For the text-containing cell, return its midpoint in (x, y) coordinate format. 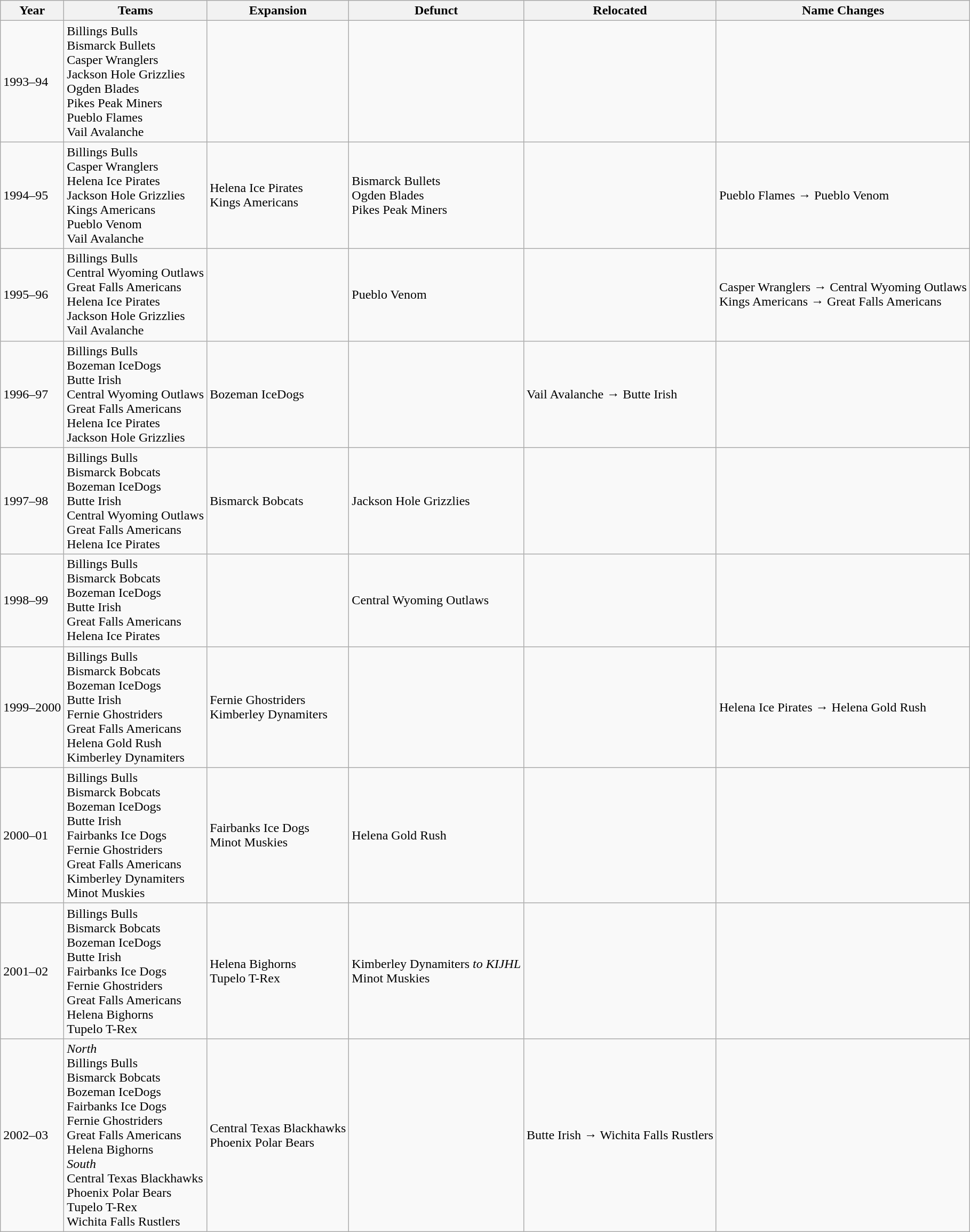
1995–96 (32, 294)
2002–03 (32, 1135)
Year (32, 11)
Name Changes (843, 11)
Teams (136, 11)
Billings Bulls Central Wyoming Outlaws Great Falls Americans Helena Ice Pirates Jackson Hole Grizzlies Vail Avalanche (136, 294)
2000–01 (32, 835)
1993–94 (32, 81)
Vail Avalanche → Butte Irish (620, 394)
Central Wyoming Outlaws (436, 601)
1999–2000 (32, 707)
Jackson Hole Grizzlies (436, 501)
Bozeman IceDogs (278, 394)
Fairbanks Ice Dogs Minot Muskies (278, 835)
Billings Bulls Bismarck Bullets Casper Wranglers Jackson Hole Grizzlies Ogden Blades Pikes Peak Miners Pueblo Flames Vail Avalanche (136, 81)
1994–95 (32, 195)
1997–98 (32, 501)
Billings Bulls Bismarck Bobcats Bozeman IceDogs Butte Irish Fernie Ghostriders Great Falls Americans Helena Gold Rush Kimberley Dynamiters (136, 707)
Bismarck Bullets Ogden Blades Pikes Peak Miners (436, 195)
Casper Wranglers → Central Wyoming Outlaws Kings Americans → Great Falls Americans (843, 294)
Kimberley Dynamiters to KIJHL Minot Muskies (436, 971)
Helena Gold Rush (436, 835)
Expansion (278, 11)
1996–97 (32, 394)
Butte Irish → Wichita Falls Rustlers (620, 1135)
Pueblo Flames → Pueblo Venom (843, 195)
Billings Bulls Bismarck Bobcats Bozeman IceDogs Butte Irish Fairbanks Ice Dogs Fernie Ghostriders Great Falls Americans Helena Bighorns Tupelo T-Rex (136, 971)
Bismarck Bobcats (278, 501)
Central Texas Blackhawks Phoenix Polar Bears (278, 1135)
Helena Ice Pirates → Helena Gold Rush (843, 707)
Pueblo Venom (436, 294)
1998–99 (32, 601)
Defunct (436, 11)
2001–02 (32, 971)
Billings Bulls Bozeman IceDogs Butte Irish Central Wyoming Outlaws Great Falls Americans Helena Ice Pirates Jackson Hole Grizzlies (136, 394)
Billings Bulls Casper Wranglers Helena Ice Pirates Jackson Hole Grizzlies Kings Americans Pueblo Venom Vail Avalanche (136, 195)
Helena Bighorns Tupelo T-Rex (278, 971)
Fernie Ghostriders Kimberley Dynamiters (278, 707)
Relocated (620, 11)
Billings Bulls Bismarck Bobcats Bozeman IceDogs Butte Irish Central Wyoming Outlaws Great Falls Americans Helena Ice Pirates (136, 501)
Helena Ice Pirates Kings Americans (278, 195)
Billings Bulls Bismarck Bobcats Bozeman IceDogs Butte Irish Great Falls Americans Helena Ice Pirates (136, 601)
